Scan for the cell matching the given text and deliver its (x, y) coordinate at center. 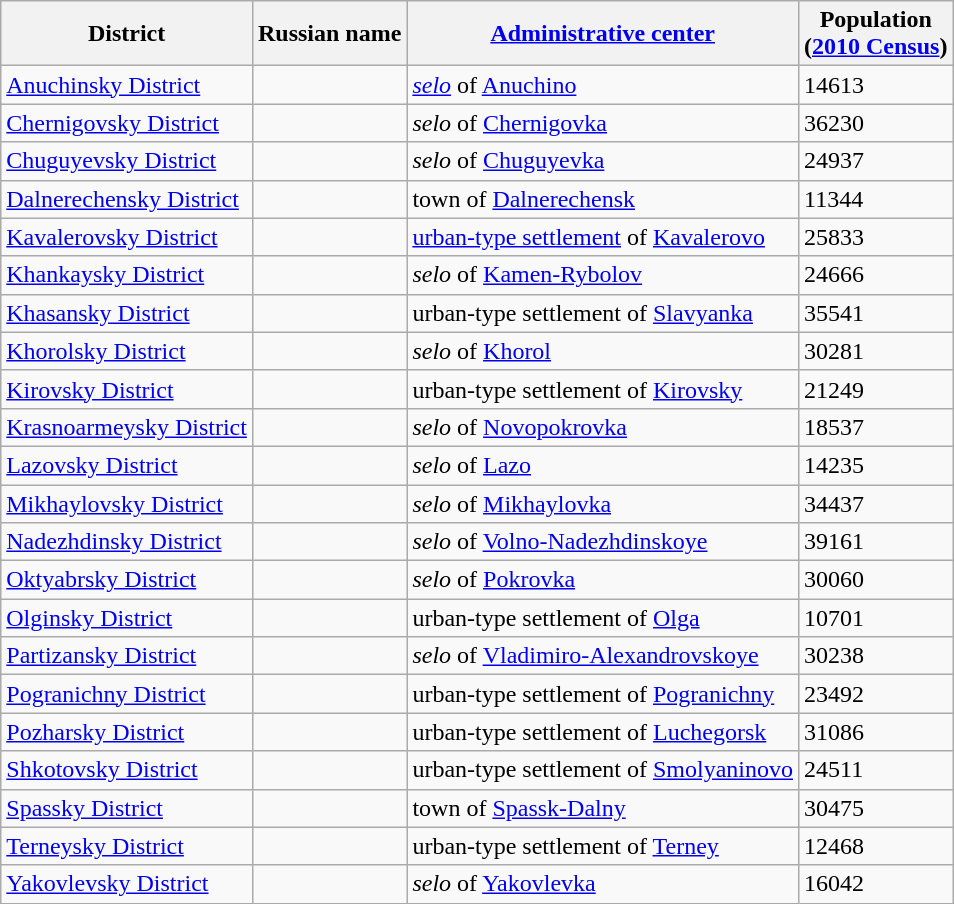
urban-type settlement of Slavyanka (603, 313)
Yakovlevsky District (127, 884)
24511 (876, 770)
urban-type settlement of Pogranichny (603, 694)
Anuchinsky District (127, 85)
town of Dalnerechensk (603, 199)
39161 (876, 542)
urban-type settlement of Terney (603, 846)
Chuguyevsky District (127, 161)
selo of Yakovlevka (603, 884)
24937 (876, 161)
Pozharsky District (127, 732)
Khorolsky District (127, 351)
36230 (876, 123)
14235 (876, 465)
selo of Lazo (603, 465)
selo of Kamen-Rybolov (603, 275)
25833 (876, 237)
town of Spassk-Dalny (603, 808)
Kavalerovsky District (127, 237)
14613 (876, 85)
24666 (876, 275)
11344 (876, 199)
Nadezhdinsky District (127, 542)
Russian name (329, 34)
23492 (876, 694)
selo of Pokrovka (603, 580)
urban-type settlement of Olga (603, 618)
selo of Chuguyevka (603, 161)
urban-type settlement of Luchegorsk (603, 732)
Terneysky District (127, 846)
30060 (876, 580)
urban-type settlement of Kirovsky (603, 389)
30238 (876, 656)
urban-type settlement of Smolyaninovo (603, 770)
selo of Khorol (603, 351)
12468 (876, 846)
Krasnoarmeysky District (127, 427)
Khankaysky District (127, 275)
Lazovsky District (127, 465)
Pogranichny District (127, 694)
Dalnerechensky District (127, 199)
18537 (876, 427)
34437 (876, 503)
10701 (876, 618)
Partizansky District (127, 656)
16042 (876, 884)
selo of Novopokrovka (603, 427)
21249 (876, 389)
30475 (876, 808)
selo of Volno-Nadezhdinskoye (603, 542)
Spassky District (127, 808)
Shkotovsky District (127, 770)
selo of Anuchino (603, 85)
Chernigovsky District (127, 123)
Administrative center (603, 34)
31086 (876, 732)
35541 (876, 313)
Oktyabrsky District (127, 580)
Khasansky District (127, 313)
Olginsky District (127, 618)
selo of Vladimiro-Alexandrovskoye (603, 656)
selo of Chernigovka (603, 123)
selo of Mikhaylovka (603, 503)
Kirovsky District (127, 389)
Population(2010 Census) (876, 34)
District (127, 34)
30281 (876, 351)
urban-type settlement of Kavalerovo (603, 237)
Mikhaylovsky District (127, 503)
